Provide the [X, Y] coordinate of the cell's center where the given text is located.  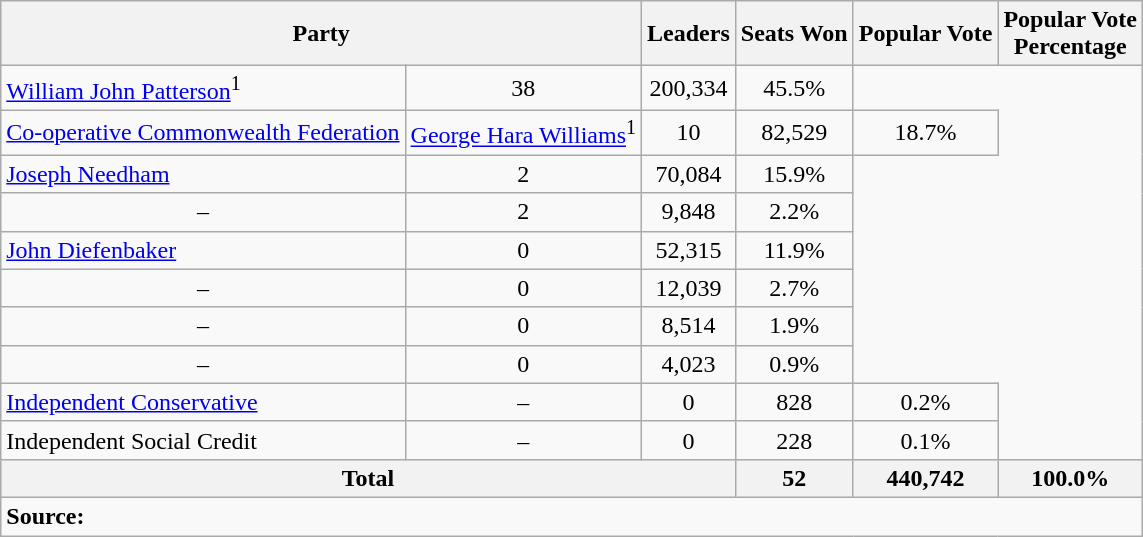
0.2% [926, 402]
0.1% [926, 440]
1.9% [794, 326]
Popular VotePercentage [1070, 34]
Independent Conservative [203, 402]
Total [368, 478]
Popular Vote [926, 34]
8,514 [689, 326]
82,529 [794, 132]
Leaders [689, 34]
15.9% [794, 174]
11.9% [794, 250]
Independent Social Credit [203, 440]
Co-operative Commonwealth Federation [203, 132]
10 [689, 132]
100.0% [1070, 478]
Seats Won [794, 34]
2.7% [794, 288]
45.5% [794, 88]
52 [794, 478]
18.7% [926, 132]
Source: [572, 516]
52,315 [689, 250]
200,334 [689, 88]
George Hara Williams1 [523, 132]
38 [523, 88]
70,084 [689, 174]
Joseph Needham [203, 174]
0.9% [794, 364]
Party [322, 34]
12,039 [689, 288]
228 [794, 440]
828 [794, 402]
4,023 [689, 364]
William John Patterson1 [203, 88]
9,848 [689, 212]
440,742 [926, 478]
2.2% [794, 212]
John Diefenbaker [203, 250]
